Detect which cell encompasses the target text, then output its [x, y] center coordinate. 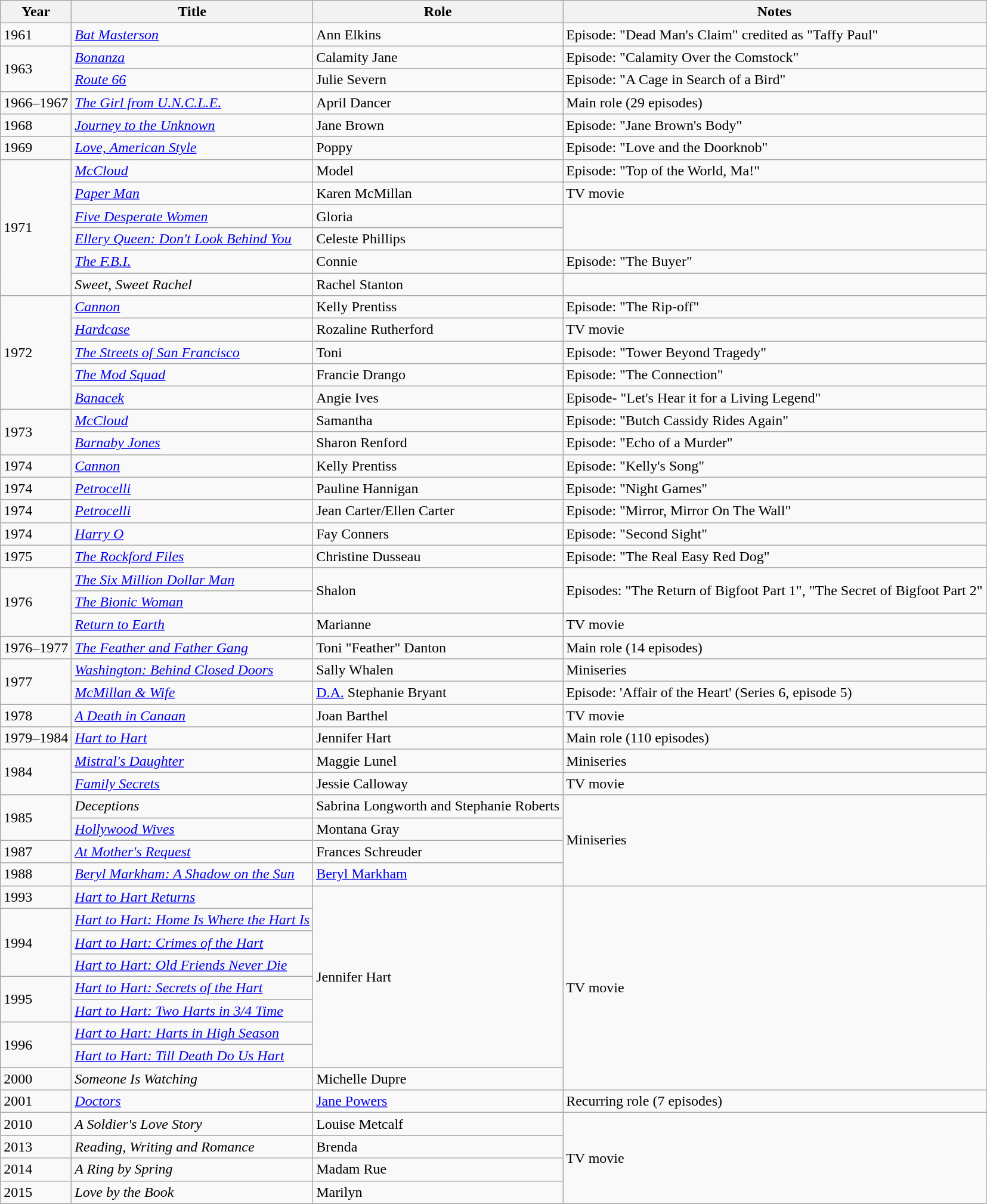
Montana Gray [438, 829]
Celeste Phillips [438, 239]
Joan Barthel [438, 716]
The Girl from U.N.C.L.E. [192, 103]
Episodes: "The Return of Bigfoot Part 1", "The Secret of Bigfoot Part 2" [774, 590]
Return to Earth [192, 624]
Hart to Hart Returns [192, 897]
1976 [36, 602]
A Ring by Spring [192, 1169]
Jessie Calloway [438, 784]
Harry O [192, 534]
1993 [36, 897]
Hart to Hart [192, 738]
Beryl Markham [438, 874]
1973 [36, 432]
1976–1977 [36, 647]
Samantha [438, 420]
Julie Severn [438, 80]
Episode: "The Connection" [774, 375]
Ann Elkins [438, 35]
Washington: Behind Closed Doors [192, 670]
Hart to Hart: Till Death Do Us Hart [192, 1056]
Francie Drango [438, 375]
Pauline Hannigan [438, 488]
Karen McMillan [438, 193]
Beryl Markham: A Shadow on the Sun [192, 874]
Poppy [438, 148]
The Bionic Woman [192, 602]
Episode: "Night Games" [774, 488]
Madam Rue [438, 1169]
Gloria [438, 216]
1984 [36, 772]
2010 [36, 1124]
Fay Conners [438, 534]
1978 [36, 716]
Sally Whalen [438, 670]
Rozaline Rutherford [438, 330]
Maggie Lunel [438, 761]
Barnaby Jones [192, 443]
Family Secrets [192, 784]
Journey to the Unknown [192, 125]
Sharon Renford [438, 443]
The Feather and Father Gang [192, 647]
At Mother's Request [192, 852]
Bonanza [192, 57]
1969 [36, 148]
Hart to Hart: Harts in High Season [192, 1033]
Reading, Writing and Romance [192, 1147]
Angie Ives [438, 398]
Route 66 [192, 80]
Episode- "Let's Hear it for a Living Legend" [774, 398]
1979–1984 [36, 738]
2001 [36, 1101]
Episode: "Jane Brown's Body" [774, 125]
1988 [36, 874]
Toni [438, 352]
Deceptions [192, 806]
The Rockford Files [192, 556]
1972 [36, 352]
Year [36, 12]
Episode: "The Rip-off" [774, 307]
Main role (29 episodes) [774, 103]
Model [438, 171]
Christine Dusseau [438, 556]
Shalon [438, 590]
Episode: "Butch Cassidy Rides Again" [774, 420]
The Six Million Dollar Man [192, 579]
The Streets of San Francisco [192, 352]
2015 [36, 1192]
Episode: "Tower Beyond Tragedy" [774, 352]
1995 [36, 999]
Episode: "Love and the Doorknob" [774, 148]
Bat Masterson [192, 35]
Rachel Stanton [438, 284]
1968 [36, 125]
2014 [36, 1169]
Calamity Jane [438, 57]
Episode: "The Real Easy Red Dog" [774, 556]
The Mod Squad [192, 375]
1996 [36, 1045]
D.A. Stephanie Bryant [438, 693]
Role [438, 12]
Connie [438, 261]
Episode: "The Buyer" [774, 261]
Frances Schreuder [438, 852]
Episode: "Second Sight" [774, 534]
Someone Is Watching [192, 1079]
Love, American Style [192, 148]
Love by the Book [192, 1192]
Title [192, 12]
The F.B.I. [192, 261]
Mistral's Daughter [192, 761]
1994 [36, 942]
Main role (110 episodes) [774, 738]
1971 [36, 227]
1961 [36, 35]
Episode: "Mirror, Mirror On The Wall" [774, 511]
Toni "Feather" Danton [438, 647]
1987 [36, 852]
Michelle Dupre [438, 1079]
1966–1967 [36, 103]
Marianne [438, 624]
2013 [36, 1147]
April Dancer [438, 103]
Paper Man [192, 193]
Hardcase [192, 330]
Ellery Queen: Don't Look Behind You [192, 239]
Five Desperate Women [192, 216]
Hart to Hart: Secrets of the Hart [192, 988]
Brenda [438, 1147]
McMillan & Wife [192, 693]
Episode: "Top of the World, Ma!" [774, 171]
1975 [36, 556]
Hart to Hart: Home Is Where the Hart Is [192, 920]
Notes [774, 12]
2000 [36, 1079]
Hart to Hart: Crimes of the Hart [192, 942]
A Soldier's Love Story [192, 1124]
Jane Brown [438, 125]
Episode: "Echo of a Murder" [774, 443]
Episode: "A Cage in Search of a Bird" [774, 80]
Marilyn [438, 1192]
Episode: 'Affair of the Heart' (Series 6, episode 5) [774, 693]
1963 [36, 69]
Louise Metcalf [438, 1124]
Hollywood Wives [192, 829]
Hart to Hart: Two Harts in 3/4 Time [192, 1011]
Jean Carter/Ellen Carter [438, 511]
A Death in Canaan [192, 716]
Doctors [192, 1101]
Main role (14 episodes) [774, 647]
1977 [36, 682]
Banacek [192, 398]
Hart to Hart: Old Friends Never Die [192, 965]
Episode: "Dead Man's Claim" credited as "Taffy Paul" [774, 35]
Recurring role (7 episodes) [774, 1101]
Episode: "Calamity Over the Comstock" [774, 57]
Sweet, Sweet Rachel [192, 284]
1985 [36, 818]
Sabrina Longworth and Stephanie Roberts [438, 806]
Jane Powers [438, 1101]
Episode: "Kelly's Song" [774, 466]
